From the cell containing the given text, extract its center point as (x, y) coordinate. 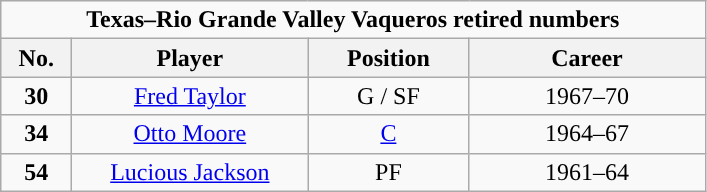
54 (36, 172)
Fred Taylor (190, 96)
1961–64 (587, 172)
Otto Moore (190, 134)
C (388, 134)
1967–70 (587, 96)
Lucious Jackson (190, 172)
Player (190, 58)
34 (36, 134)
No. (36, 58)
Texas–Rio Grande Valley Vaqueros retired numbers (353, 20)
G / SF (388, 96)
30 (36, 96)
Position (388, 58)
PF (388, 172)
Career (587, 58)
1964–67 (587, 134)
